Return the (x, y) coordinate for the center point of the cell that contains the specified text.  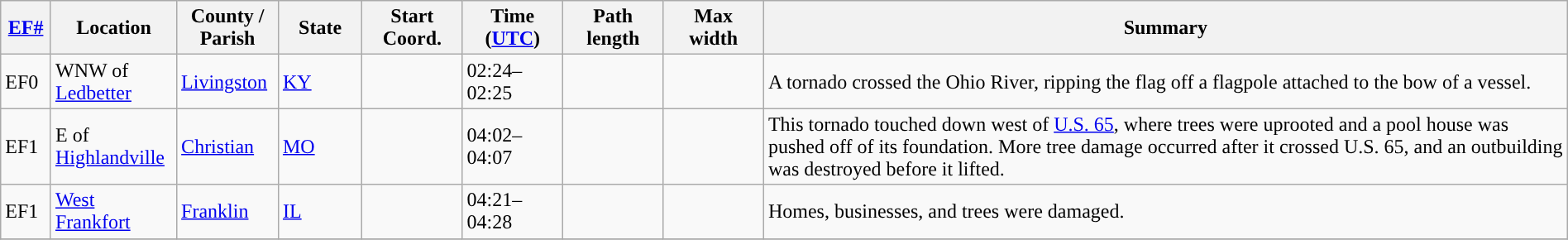
Homes, businesses, and trees were damaged. (1165, 212)
Livingston (228, 81)
MO (319, 146)
02:24–02:25 (513, 81)
KY (319, 81)
EF# (26, 28)
Location (113, 28)
Christian (228, 146)
04:02–04:07 (513, 146)
West Frankfort (113, 212)
Time (UTC) (513, 28)
A tornado crossed the Ohio River, ripping the flag off a flagpole attached to the bow of a vessel. (1165, 81)
WNW of Ledbetter (113, 81)
County / Parish (228, 28)
Max width (713, 28)
Path length (614, 28)
E of Highlandville (113, 146)
Franklin (228, 212)
IL (319, 212)
State (319, 28)
EF0 (26, 81)
04:21–04:28 (513, 212)
Start Coord. (412, 28)
Summary (1165, 28)
